Determine the [x, y] coordinate at the center of the cell enclosing the given text.  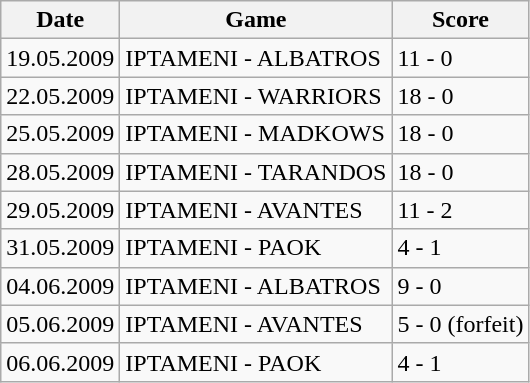
Date [60, 20]
IPTAMENI - WARRIORS [256, 96]
25.05.2009 [60, 134]
11 - 0 [460, 58]
11 - 2 [460, 210]
Score [460, 20]
31.05.2009 [60, 248]
04.06.2009 [60, 286]
06.06.2009 [60, 362]
29.05.2009 [60, 210]
05.06.2009 [60, 324]
Game [256, 20]
IPTAMENI - TARANDOS [256, 172]
22.05.2009 [60, 96]
IPTAMENI - MADKOWS [256, 134]
9 - 0 [460, 286]
19.05.2009 [60, 58]
28.05.2009 [60, 172]
5 - 0 (forfeit) [460, 324]
